From the cell containing the given text, extract its center point as [x, y] coordinate. 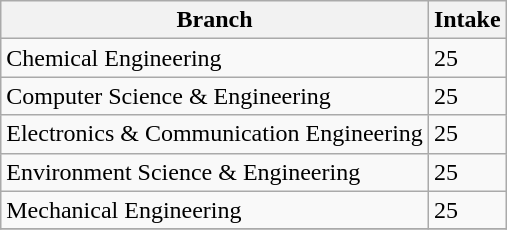
Mechanical Engineering [215, 210]
Environment Science & Engineering [215, 172]
Intake [467, 20]
Chemical Engineering [215, 58]
Computer Science & Engineering [215, 96]
Branch [215, 20]
Electronics & Communication Engineering [215, 134]
